For the text-containing cell, return its midpoint in (X, Y) coordinate format. 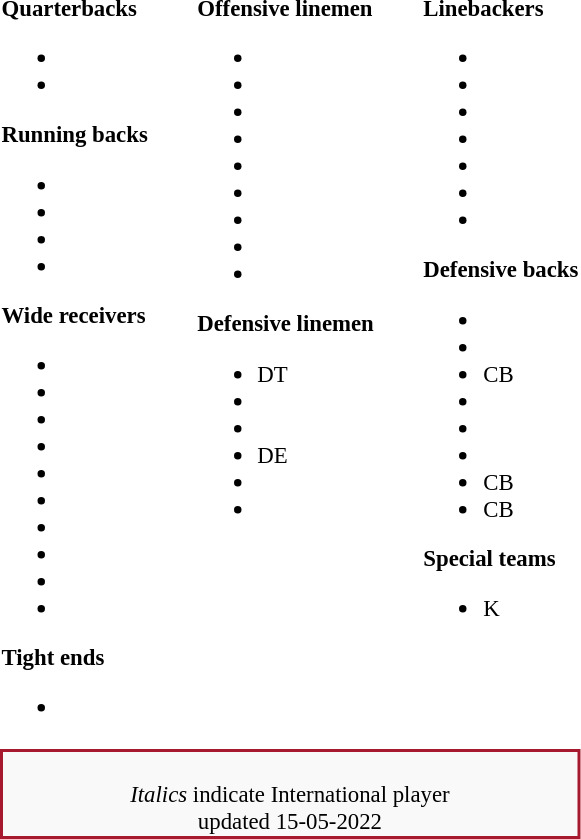
Italics indicate International player updated 15-05-2022 (290, 793)
